Pinpoint the cell where the given text exists, returning its (X, Y) midpoint coordinate. 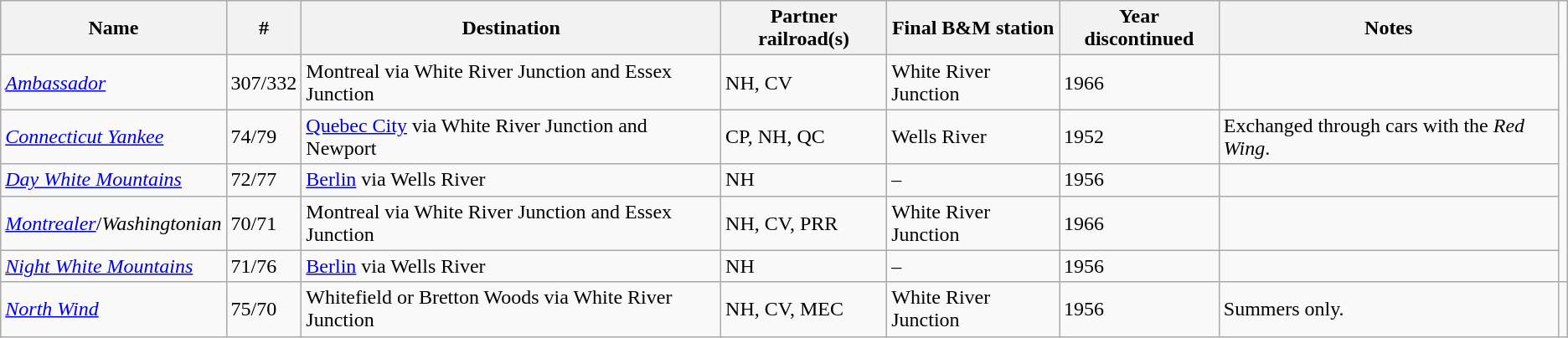
# (264, 28)
Day White Mountains (114, 180)
Final B&M station (973, 28)
Whitefield or Bretton Woods via White River Junction (511, 310)
Ambassador (114, 82)
Summers only. (1389, 310)
Quebec City via White River Junction and Newport (511, 137)
70/71 (264, 223)
307/332 (264, 82)
NH, CV (804, 82)
Destination (511, 28)
Exchanged through cars with the Red Wing. (1389, 137)
Notes (1389, 28)
74/79 (264, 137)
Partner railroad(s) (804, 28)
75/70 (264, 310)
North Wind (114, 310)
72/77 (264, 180)
NH, CV, PRR (804, 223)
71/76 (264, 266)
1952 (1139, 137)
Year discontinued (1139, 28)
CP, NH, QC (804, 137)
Montrealer/Washingtonian (114, 223)
Night White Mountains (114, 266)
Connecticut Yankee (114, 137)
Wells River (973, 137)
NH, CV, MEC (804, 310)
Name (114, 28)
